Locate the cell with the specified text and output its [x, y] center coordinate. 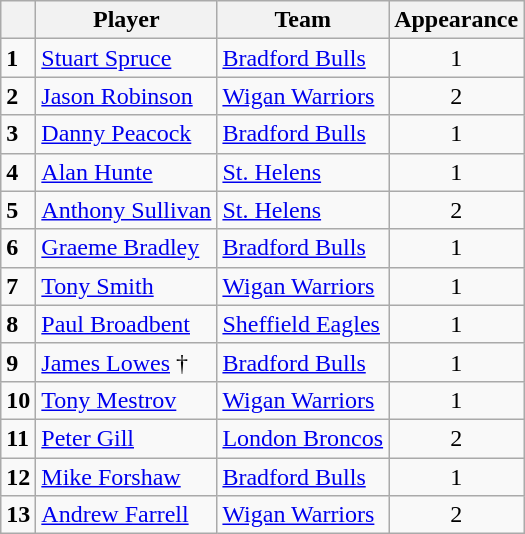
9 [18, 362]
Graeme Bradley [126, 248]
Player [126, 20]
13 [18, 515]
3 [18, 134]
Stuart Spruce [126, 58]
Team [303, 20]
5 [18, 210]
4 [18, 172]
Paul Broadbent [126, 324]
Peter Gill [126, 438]
Andrew Farrell [126, 515]
11 [18, 438]
8 [18, 324]
7 [18, 286]
London Broncos [303, 438]
Danny Peacock [126, 134]
Tony Mestrov [126, 400]
Sheffield Eagles [303, 324]
Alan Hunte [126, 172]
Tony Smith [126, 286]
12 [18, 477]
Appearance [456, 20]
Jason Robinson [126, 96]
James Lowes † [126, 362]
Mike Forshaw [126, 477]
10 [18, 400]
6 [18, 248]
Anthony Sullivan [126, 210]
